Pinpoint the cell where the given text exists, returning its (X, Y) midpoint coordinate. 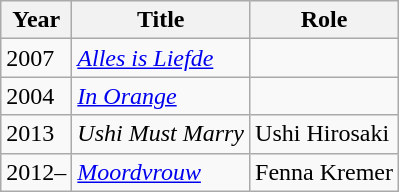
2004 (36, 96)
2013 (36, 134)
Alles is Liefde (161, 58)
Role (324, 20)
2007 (36, 58)
Ushi Must Marry (161, 134)
In Orange (161, 96)
Title (161, 20)
Year (36, 20)
Ushi Hirosaki (324, 134)
2012– (36, 172)
Fenna Kremer (324, 172)
Moordvrouw (161, 172)
